Pinpoint the cell where the given text exists, returning its (x, y) midpoint coordinate. 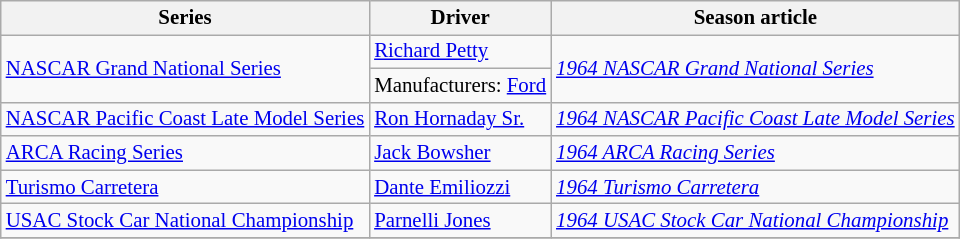
Dante Emiliozzi (460, 187)
ARCA Racing Series (185, 153)
Series (185, 18)
Jack Bowsher (460, 153)
1964 NASCAR Grand National Series (755, 68)
Turismo Carretera (185, 187)
1964 ARCA Racing Series (755, 153)
NASCAR Grand National Series (185, 68)
Ron Hornaday Sr. (460, 119)
Richard Petty (460, 51)
1964 Turismo Carretera (755, 187)
Manufacturers: Ford (460, 85)
1964 USAC Stock Car National Championship (755, 221)
NASCAR Pacific Coast Late Model Series (185, 119)
USAC Stock Car National Championship (185, 221)
Season article (755, 18)
1964 NASCAR Pacific Coast Late Model Series (755, 119)
Parnelli Jones (460, 221)
Driver (460, 18)
